Determine the (X, Y) coordinate at the center of the cell enclosing the given text.  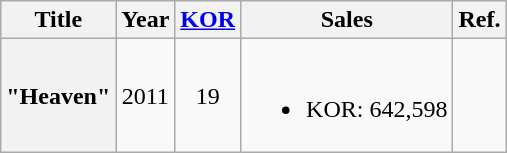
KOR (208, 20)
Year (146, 20)
Sales (347, 20)
2011 (146, 96)
Ref. (480, 20)
KOR: 642,598 (347, 96)
19 (208, 96)
"Heaven" (58, 96)
Title (58, 20)
